Determine the [x, y] coordinate at the center of the cell enclosing the given text.  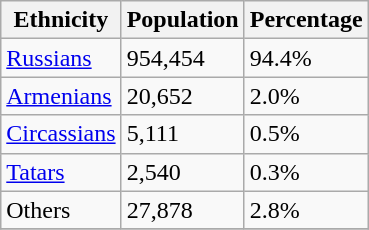
Armenians [61, 96]
27,878 [182, 210]
Russians [61, 58]
94.4% [306, 58]
Others [61, 210]
Population [182, 20]
2,540 [182, 172]
20,652 [182, 96]
5,111 [182, 134]
Ethnicity [61, 20]
Circassians [61, 134]
954,454 [182, 58]
0.3% [306, 172]
Tatars [61, 172]
2.0% [306, 96]
Percentage [306, 20]
2.8% [306, 210]
0.5% [306, 134]
